Search for the cell housing the specified text and yield its (x, y) center coordinate. 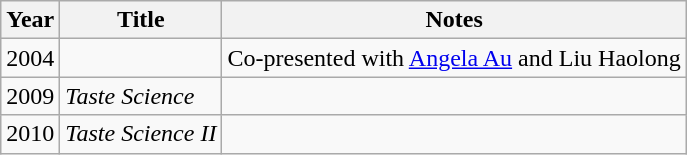
2010 (30, 134)
Notes (454, 20)
Taste Science (141, 96)
2004 (30, 58)
2009 (30, 96)
Taste Science II (141, 134)
Title (141, 20)
Co-presented with Angela Au and Liu Haolong (454, 58)
Year (30, 20)
